Capture the cell that displays the provided text and extract its [X, Y] central coordinate. 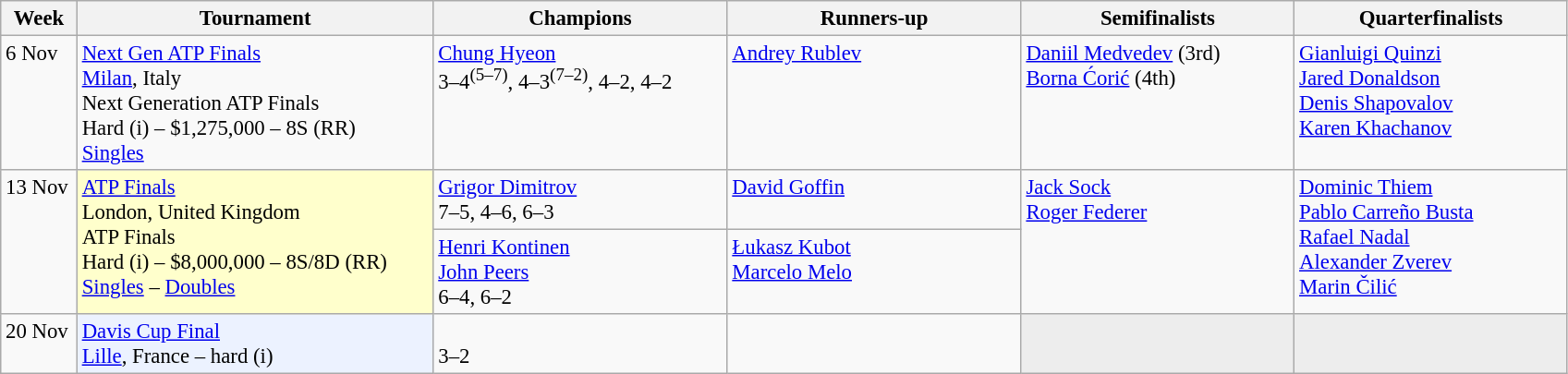
Grigor Dimitrov7–5, 4–6, 6–3 [580, 199]
Champions [580, 18]
3–2 [580, 344]
Week [39, 18]
Quarterfinalists [1431, 18]
ATP Finals London, United KingdomATP FinalsHard (i) – $8,000,000 – 8S/8D (RR)Singles – Doubles [255, 242]
Andrey Rublev [874, 103]
David Goffin [874, 199]
Daniil Medvedev (3rd) Borna Ćorić (4th) [1158, 103]
20 Nov [39, 344]
Łukasz Kubot Marcelo Melo [874, 272]
Chung Hyeon3–4(5–7), 4–3(7–2), 4–2, 4–2 [580, 103]
Next Gen ATP Finals Milan, ItalyNext Generation ATP Finals Hard (i) – $1,275,000 – 8S (RR) Singles [255, 103]
Gianluigi Quinzi Jared Donaldson Denis Shapovalov Karen Khachanov [1431, 103]
6 Nov [39, 103]
Semifinalists [1158, 18]
13 Nov [39, 242]
Henri Kontinen John Peers6–4, 6–2 [580, 272]
Dominic Thiem Pablo Carreño Busta Rafael Nadal Alexander Zverev Marin Čilić [1431, 242]
Davis Cup Final Lille, France – hard (i) [255, 344]
Jack Sock Roger Federer [1158, 242]
Runners-up [874, 18]
Tournament [255, 18]
